Provide the (x, y) coordinate of the cell's center where the given text is located.  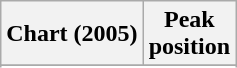
Chart (2005) (72, 34)
Peakposition (189, 34)
